For the text-containing cell, return its midpoint in (X, Y) coordinate format. 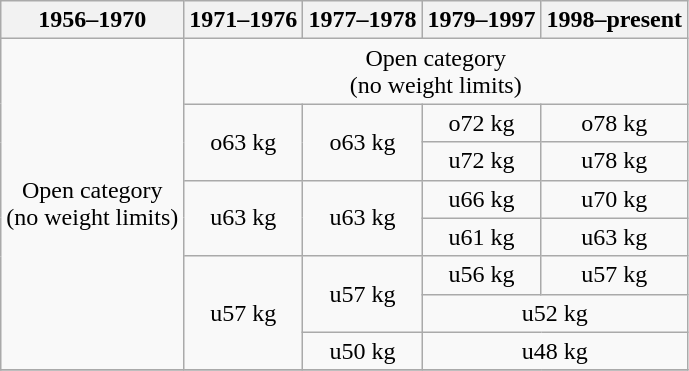
1998–present (614, 20)
u61 kg (482, 237)
u70 kg (614, 199)
o72 kg (482, 123)
u52 kg (555, 313)
u48 kg (555, 351)
1977–1978 (362, 20)
u66 kg (482, 199)
o78 kg (614, 123)
1971–1976 (244, 20)
u72 kg (482, 161)
u50 kg (362, 351)
u56 kg (482, 275)
u78 kg (614, 161)
1979–1997 (482, 20)
1956–1970 (92, 20)
